Find where the given text appears and provide that cell's center as (x, y) coordinate. 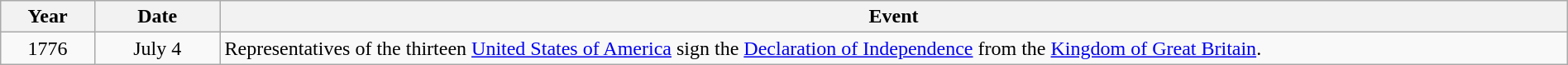
Representatives of the thirteen United States of America sign the Declaration of Independence from the Kingdom of Great Britain. (893, 48)
Event (893, 17)
July 4 (157, 48)
1776 (48, 48)
Date (157, 17)
Year (48, 17)
